Return [x, y] of the center of cell containing provided text 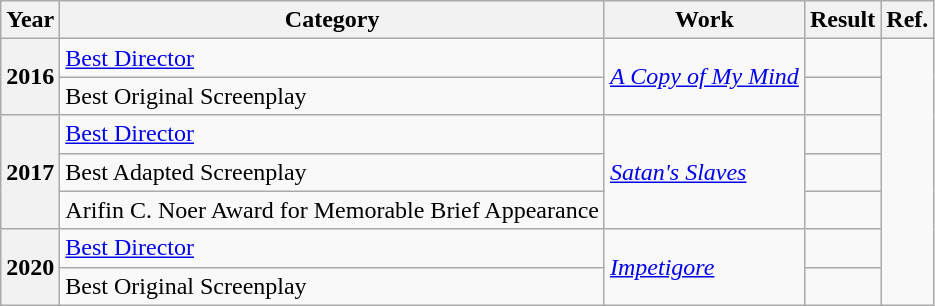
Ref. [908, 20]
Result [842, 20]
2016 [30, 77]
2020 [30, 267]
Category [332, 20]
A Copy of My Mind [704, 77]
Arifin C. Noer Award for Memorable Brief Appearance [332, 210]
Work [704, 20]
Year [30, 20]
Best Adapted Screenplay [332, 172]
Satan's Slaves [704, 172]
Impetigore [704, 267]
2017 [30, 172]
